Output the (x, y) coordinate of the center of the cell containing the given text.  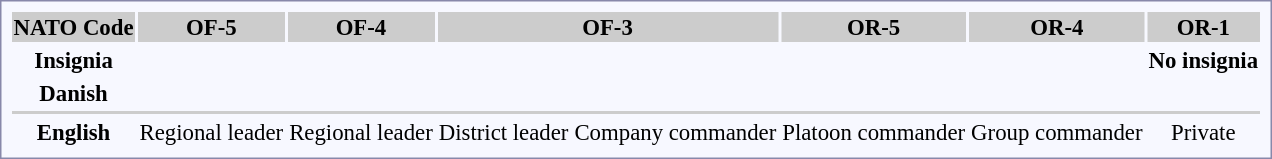
Danish (74, 93)
Insignia (74, 60)
OF-5 (212, 27)
OF-3 (607, 27)
District leader (504, 132)
OR-1 (1204, 27)
NATO Code (74, 27)
Platoon commander (874, 132)
OF-4 (362, 27)
Group commander (1057, 132)
OR-5 (874, 27)
English (74, 132)
Private (1204, 132)
No insignia (1204, 60)
Company commander (676, 132)
OR-4 (1057, 27)
